Return (X, Y) of the center of cell containing provided text 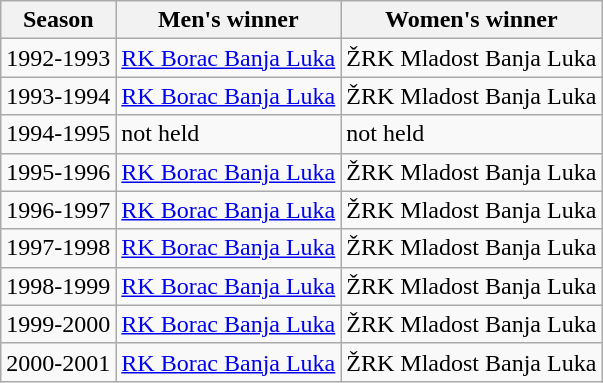
1994-1995 (58, 134)
Men's winner (228, 20)
1996-1997 (58, 210)
1999-2000 (58, 324)
Season (58, 20)
2000-2001 (58, 362)
1998-1999 (58, 286)
1992-1993 (58, 58)
1995-1996 (58, 172)
1997-1998 (58, 248)
1993-1994 (58, 96)
Women's winner (472, 20)
